Identify which cell holds the provided text, then report its [x, y] central coordinate. 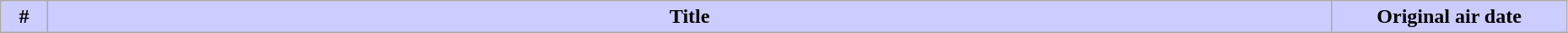
Original air date [1449, 17]
# [24, 17]
Title [689, 17]
